Return (X, Y) of the center of cell containing provided text 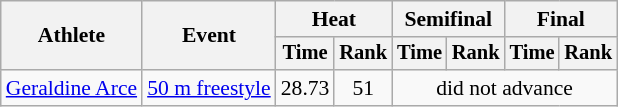
did not advance (504, 88)
Heat (334, 19)
Geraldine Arce (72, 88)
Semifinal (448, 19)
Athlete (72, 36)
Event (209, 36)
51 (363, 88)
28.73 (306, 88)
50 m freestyle (209, 88)
Final (561, 19)
